For the text-containing cell, return its midpoint in (X, Y) coordinate format. 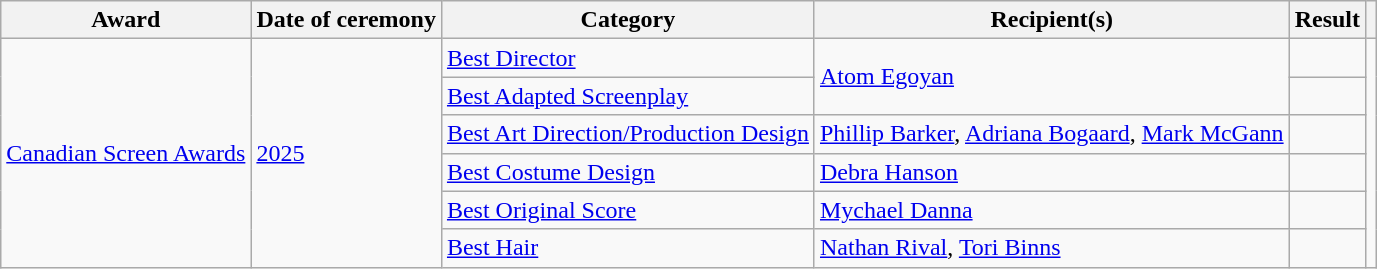
Nathan Rival, Tori Binns (1052, 248)
Award (126, 20)
Mychael Danna (1052, 210)
Recipient(s) (1052, 20)
Result (1327, 20)
Phillip Barker, Adriana Bogaard, Mark McGann (1052, 134)
Best Art Direction/Production Design (628, 134)
Best Original Score (628, 210)
Category (628, 20)
Best Adapted Screenplay (628, 96)
Best Director (628, 58)
Canadian Screen Awards (126, 153)
Best Hair (628, 248)
Atom Egoyan (1052, 77)
Date of ceremony (346, 20)
Debra Hanson (1052, 172)
2025 (346, 153)
Best Costume Design (628, 172)
